Identify which cell holds the provided text, then report its [x, y] central coordinate. 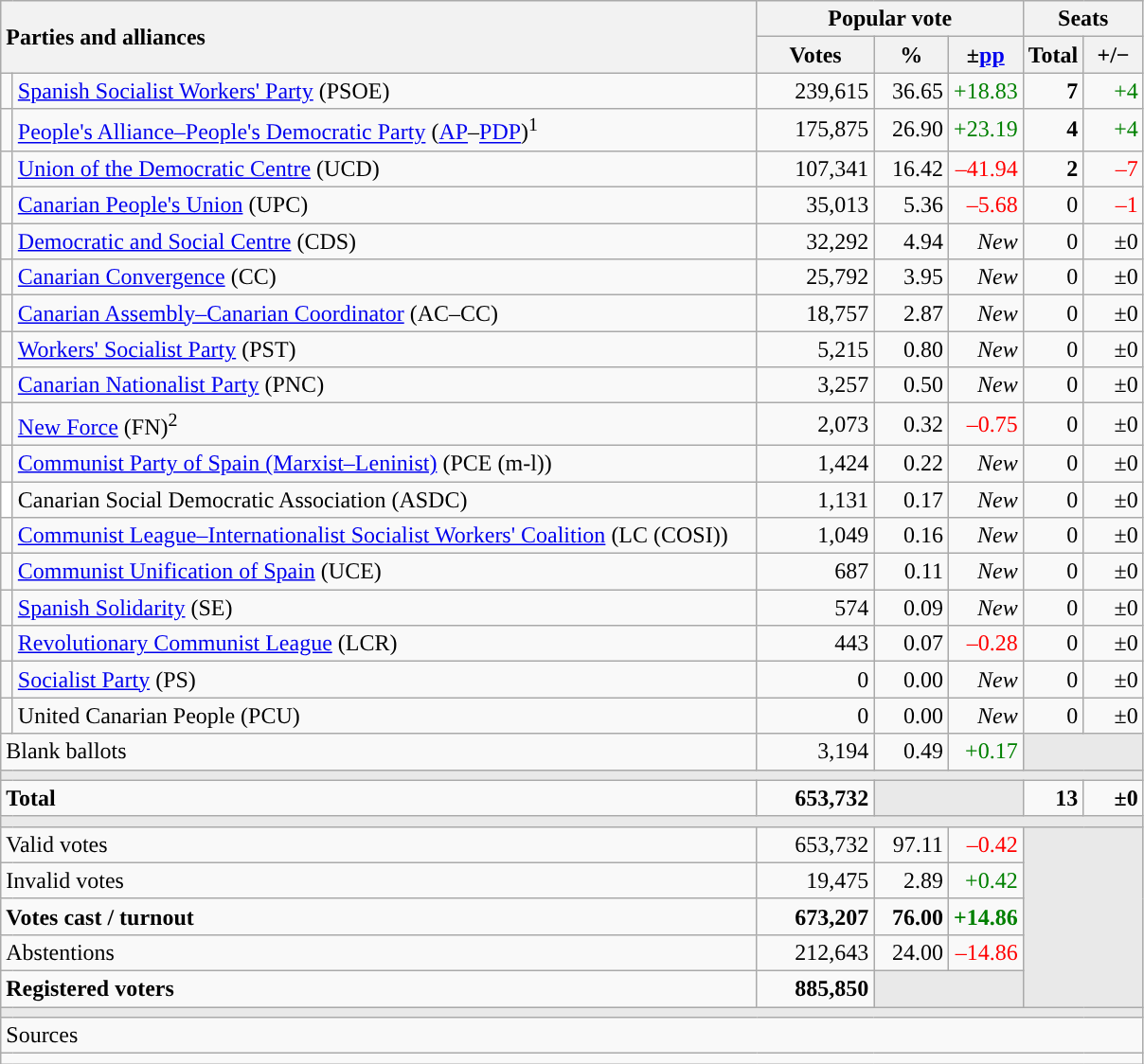
5,215 [815, 349]
Canarian People's Union (UPC) [384, 205]
13 [1053, 798]
Canarian Social Democratic Association (ASDC) [384, 500]
Communist League–Internationalist Socialist Workers' Coalition (LC (COSI)) [384, 536]
Canarian Assembly–Canarian Coordinator (AC–CC) [384, 313]
% [911, 55]
18,757 [815, 313]
0.22 [911, 463]
New Force (FN)2 [384, 424]
0.07 [911, 644]
Workers' Socialist Party (PST) [384, 349]
24.00 [911, 952]
Invalid votes [379, 880]
Canarian Convergence (CC) [384, 277]
97.11 [911, 844]
4.94 [911, 241]
Blank ballots [379, 752]
Democratic and Social Centre (CDS) [384, 241]
0.80 [911, 349]
26.90 [911, 131]
Registered voters [379, 988]
–7 [1114, 168]
Valid votes [379, 844]
25,792 [815, 277]
+18.83 [985, 91]
687 [815, 572]
239,615 [815, 91]
2.89 [911, 880]
0.09 [911, 608]
–0.75 [985, 424]
0.17 [911, 500]
–0.28 [985, 644]
–1 [1114, 205]
Parties and alliances [379, 37]
Seats [1083, 19]
United Canarian People (PCU) [384, 716]
885,850 [815, 988]
Revolutionary Communist League (LCR) [384, 644]
3,257 [815, 385]
Union of the Democratic Centre (UCD) [384, 168]
212,643 [815, 952]
+0.42 [985, 880]
–5.68 [985, 205]
3,194 [815, 752]
Abstentions [379, 952]
574 [815, 608]
Communist Unification of Spain (UCE) [384, 572]
Spanish Socialist Workers' Party (PSOE) [384, 91]
1,049 [815, 536]
32,292 [815, 241]
2,073 [815, 424]
2 [1053, 168]
0.16 [911, 536]
+14.86 [985, 916]
Canarian Nationalist Party (PNC) [384, 385]
0.11 [911, 572]
Votes [815, 55]
Popular vote [890, 19]
–41.94 [985, 168]
–0.42 [985, 844]
3.95 [911, 277]
76.00 [911, 916]
1,131 [815, 500]
19,475 [815, 880]
0.50 [911, 385]
175,875 [815, 131]
Sources [572, 1036]
7 [1053, 91]
107,341 [815, 168]
4 [1053, 131]
Spanish Solidarity (SE) [384, 608]
2.87 [911, 313]
–14.86 [985, 952]
People's Alliance–People's Democratic Party (AP–PDP)1 [384, 131]
Socialist Party (PS) [384, 680]
673,207 [815, 916]
Communist Party of Spain (Marxist–Leninist) (PCE (m-l)) [384, 463]
0.49 [911, 752]
16.42 [911, 168]
+0.17 [985, 752]
5.36 [911, 205]
±pp [985, 55]
1,424 [815, 463]
+23.19 [985, 131]
35,013 [815, 205]
+/− [1114, 55]
0.32 [911, 424]
443 [815, 644]
Votes cast / turnout [379, 916]
36.65 [911, 91]
